Scan for the cell matching the given text and deliver its (X, Y) coordinate at center. 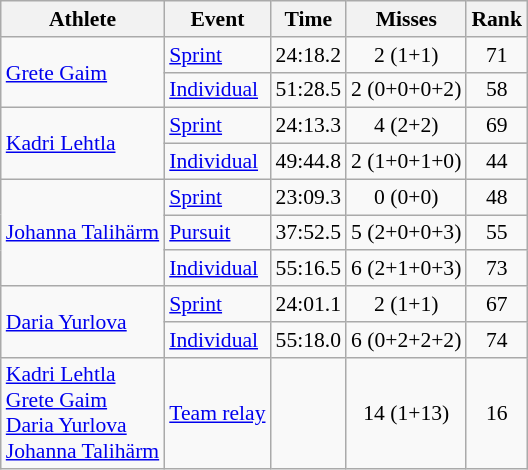
Johanna Talihärm (82, 232)
49:44.8 (308, 162)
69 (496, 126)
2 (0+0+0+2) (406, 90)
23:09.3 (308, 197)
16 (496, 413)
4 (2+2) (406, 126)
Team relay (217, 413)
44 (496, 162)
Daria Yurlova (82, 322)
Misses (406, 19)
Grete Gaim (82, 72)
51:28.5 (308, 90)
48 (496, 197)
6 (0+2+2+2) (406, 340)
55 (496, 233)
24:01.1 (308, 304)
Time (308, 19)
Kadri LehtlaGrete GaimDaria YurlovaJohanna Talihärm (82, 413)
Event (217, 19)
Athlete (82, 19)
5 (2+0+0+3) (406, 233)
24:18.2 (308, 55)
55:16.5 (308, 269)
Rank (496, 19)
0 (0+0) (406, 197)
73 (496, 269)
55:18.0 (308, 340)
14 (1+13) (406, 413)
37:52.5 (308, 233)
24:13.3 (308, 126)
67 (496, 304)
Pursuit (217, 233)
Kadri Lehtla (82, 144)
71 (496, 55)
6 (2+1+0+3) (406, 269)
58 (496, 90)
2 (1+0+1+0) (406, 162)
74 (496, 340)
